Find where the given text appears and provide that cell's center as [x, y] coordinate. 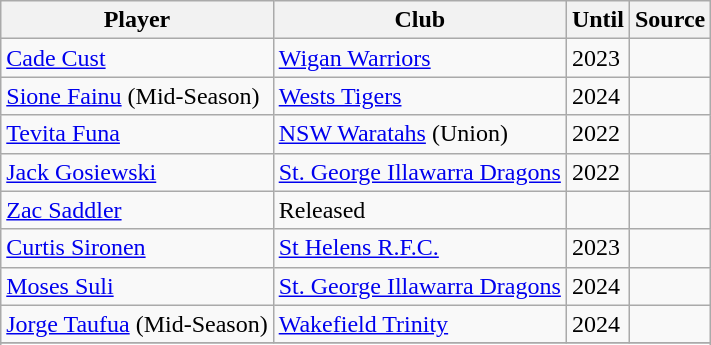
Jack Gosiewski [137, 172]
Moses Suli [137, 286]
Released [420, 210]
Wakefield Trinity [420, 324]
NSW Waratahs (Union) [420, 134]
Club [420, 20]
Zac Saddler [137, 210]
Tevita Funa [137, 134]
St Helens R.F.C. [420, 248]
Cade Cust [137, 58]
Sione Fainu (Mid-Season) [137, 96]
Wigan Warriors [420, 58]
Source [670, 20]
Curtis Sironen [137, 248]
Wests Tigers [420, 96]
Until [598, 20]
Player [137, 20]
Jorge Taufua (Mid-Season) [137, 324]
